Return [X, Y] of the center of cell containing provided text 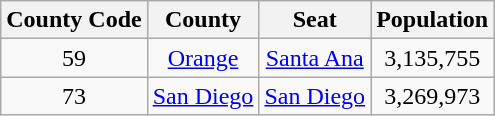
County [203, 20]
73 [74, 96]
County Code [74, 20]
59 [74, 58]
3,135,755 [432, 58]
Santa Ana [315, 58]
Population [432, 20]
Orange [203, 58]
3,269,973 [432, 96]
Seat [315, 20]
